Output the [x, y] coordinate of the center of the cell containing the given text.  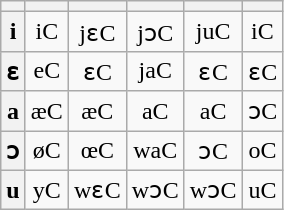
waC [155, 150]
oC [262, 150]
wɛC [97, 190]
u [14, 190]
øC [46, 150]
yC [46, 190]
jɛC [97, 32]
jɔC [155, 32]
uC [262, 190]
juC [213, 32]
ɛ [14, 71]
œC [97, 150]
ɔ [14, 150]
a [14, 111]
i [14, 32]
eC [46, 71]
jaC [155, 71]
